Find where the given text appears and provide that cell's center as [x, y] coordinate. 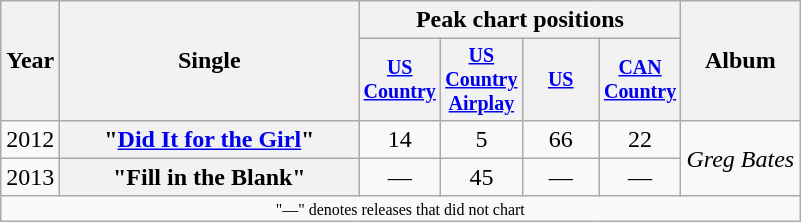
66 [560, 139]
5 [482, 139]
"—" denotes releases that did not chart [400, 208]
22 [640, 139]
Peak chart positions [520, 20]
Year [30, 61]
Album [740, 61]
"Fill in the Blank" [210, 177]
"Did It for the Girl" [210, 139]
US Country Airplay [482, 80]
US [560, 80]
45 [482, 177]
2012 [30, 139]
Single [210, 61]
14 [400, 139]
US Country [400, 80]
2013 [30, 177]
CAN Country [640, 80]
Greg Bates [740, 158]
